Pinpoint the cell where the given text exists, returning its [X, Y] midpoint coordinate. 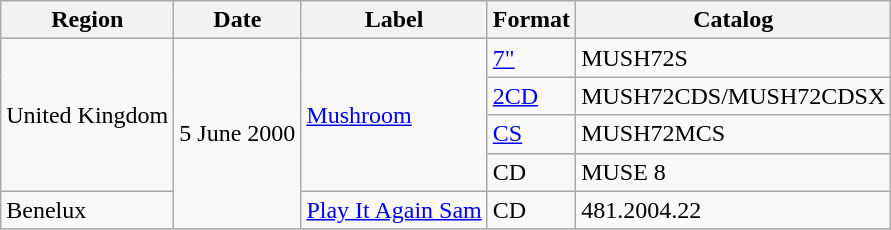
Benelux [88, 210]
2CD [531, 96]
United Kingdom [88, 115]
Catalog [734, 20]
5 June 2000 [238, 134]
MUSH72CDS/MUSH72CDSX [734, 96]
481.2004.22 [734, 210]
Date [238, 20]
Mushroom [394, 115]
Play It Again Sam [394, 210]
Label [394, 20]
Format [531, 20]
Region [88, 20]
MUSH72MCS [734, 134]
CS [531, 134]
MUSH72S [734, 58]
7" [531, 58]
MUSE 8 [734, 172]
